Determine the (X, Y) coordinate at the center of the cell enclosing the given text.  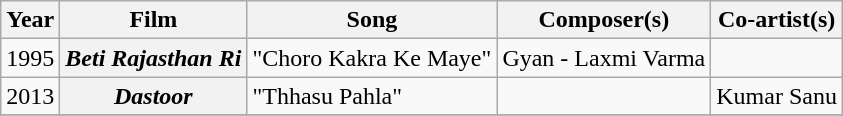
Dastoor (154, 96)
1995 (30, 58)
Composer(s) (604, 20)
"Choro Kakra Ke Maye" (372, 58)
2013 (30, 96)
"Thhasu Pahla" (372, 96)
Kumar Sanu (777, 96)
Song (372, 20)
Co-artist(s) (777, 20)
Film (154, 20)
Gyan - Laxmi Varma (604, 58)
Year (30, 20)
Beti Rajasthan Ri (154, 58)
